Capture the cell that displays the provided text and extract its (x, y) central coordinate. 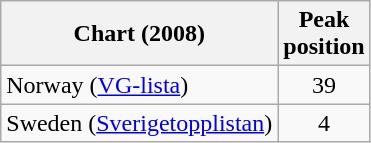
Sweden (Sverigetopplistan) (140, 123)
Peakposition (324, 34)
39 (324, 85)
Norway (VG-lista) (140, 85)
4 (324, 123)
Chart (2008) (140, 34)
